Detect which cell encompasses the target text, then output its [X, Y] center coordinate. 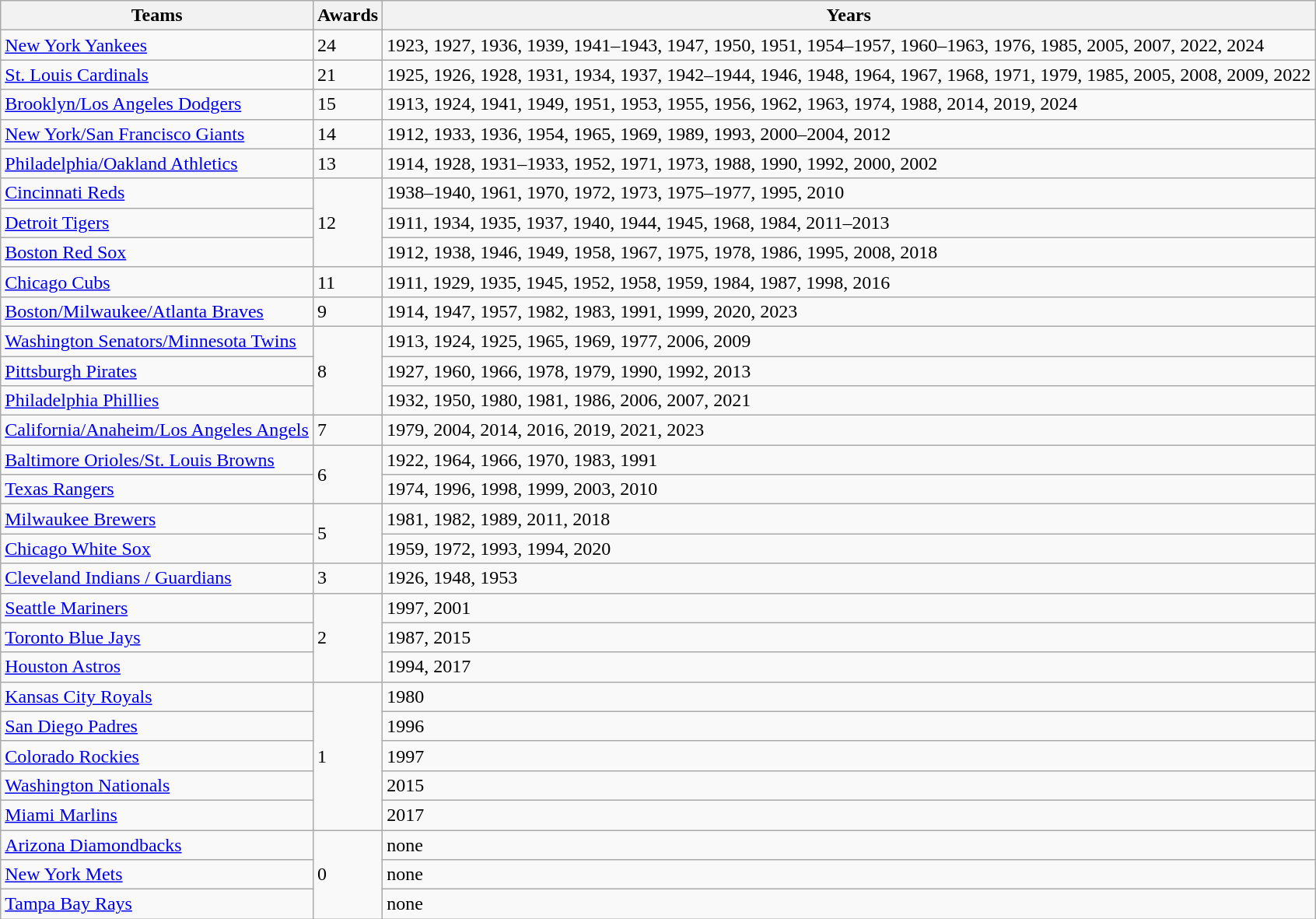
9 [347, 311]
5 [347, 534]
1938–1940, 1961, 1970, 1972, 1973, 1975–1977, 1995, 2010 [849, 193]
1997 [849, 756]
1997, 2001 [849, 608]
1926, 1948, 1953 [849, 578]
New York/San Francisco Giants [157, 134]
Chicago Cubs [157, 282]
1923, 1927, 1936, 1939, 1941–1943, 1947, 1950, 1951, 1954–1957, 1960–1963, 1976, 1985, 2005, 2007, 2022, 2024 [849, 45]
Brooklyn/Los Angeles Dodgers [157, 104]
6 [347, 475]
Seattle Mariners [157, 608]
Arizona Diamondbacks [157, 844]
Detroit Tigers [157, 223]
1996 [849, 726]
2 [347, 637]
0 [347, 874]
Years [849, 16]
1911, 1929, 1935, 1945, 1952, 1958, 1959, 1984, 1987, 1998, 2016 [849, 282]
St. Louis Cardinals [157, 75]
1 [347, 756]
Washington Senators/Minnesota Twins [157, 341]
Teams [157, 16]
15 [347, 104]
Cincinnati Reds [157, 193]
1914, 1928, 1931–1933, 1952, 1971, 1973, 1988, 1990, 1992, 2000, 2002 [849, 163]
Washington Nationals [157, 785]
7 [347, 430]
2015 [849, 785]
Baltimore Orioles/St. Louis Browns [157, 460]
1959, 1972, 1993, 1994, 2020 [849, 549]
1914, 1947, 1957, 1982, 1983, 1991, 1999, 2020, 2023 [849, 311]
2017 [849, 815]
1925, 1926, 1928, 1931, 1934, 1937, 1942–1944, 1946, 1948, 1964, 1967, 1968, 1971, 1979, 1985, 2005, 2008, 2009, 2022 [849, 75]
Boston Red Sox [157, 252]
24 [347, 45]
1913, 1924, 1941, 1949, 1951, 1953, 1955, 1956, 1962, 1963, 1974, 1988, 2014, 2019, 2024 [849, 104]
11 [347, 282]
Tampa Bay Rays [157, 904]
14 [347, 134]
California/Anaheim/Los Angeles Angels [157, 430]
21 [347, 75]
Kansas City Royals [157, 696]
Colorado Rockies [157, 756]
Chicago White Sox [157, 549]
San Diego Padres [157, 726]
Texas Rangers [157, 489]
Pittsburgh Pirates [157, 371]
1912, 1933, 1936, 1954, 1965, 1969, 1989, 1993, 2000–2004, 2012 [849, 134]
Miami Marlins [157, 815]
1922, 1964, 1966, 1970, 1983, 1991 [849, 460]
Philadelphia/Oakland Athletics [157, 163]
Awards [347, 16]
1980 [849, 696]
1974, 1996, 1998, 1999, 2003, 2010 [849, 489]
Toronto Blue Jays [157, 637]
Houston Astros [157, 667]
New York Yankees [157, 45]
13 [347, 163]
1994, 2017 [849, 667]
1913, 1924, 1925, 1965, 1969, 1977, 2006, 2009 [849, 341]
1911, 1934, 1935, 1937, 1940, 1944, 1945, 1968, 1984, 2011–2013 [849, 223]
1932, 1950, 1980, 1981, 1986, 2006, 2007, 2021 [849, 401]
Cleveland Indians / Guardians [157, 578]
1979, 2004, 2014, 2016, 2019, 2021, 2023 [849, 430]
12 [347, 223]
Boston/Milwaukee/Atlanta Braves [157, 311]
8 [347, 370]
Milwaukee Brewers [157, 519]
1912, 1938, 1946, 1949, 1958, 1967, 1975, 1978, 1986, 1995, 2008, 2018 [849, 252]
1987, 2015 [849, 637]
3 [347, 578]
Philadelphia Phillies [157, 401]
1981, 1982, 1989, 2011, 2018 [849, 519]
New York Mets [157, 875]
1927, 1960, 1966, 1978, 1979, 1990, 1992, 2013 [849, 371]
